Provide the (x, y) coordinate of the cell's center where the given text is located.  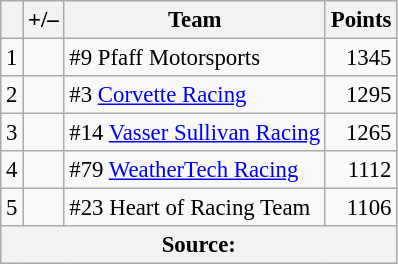
2 (12, 95)
1106 (360, 208)
Team (194, 20)
#14 Vasser Sullivan Racing (194, 133)
#23 Heart of Racing Team (194, 208)
Points (360, 20)
1112 (360, 170)
4 (12, 170)
+/– (44, 20)
3 (12, 133)
1345 (360, 58)
1295 (360, 95)
#79 WeatherTech Racing (194, 170)
#9 Pfaff Motorsports (194, 58)
5 (12, 208)
Source: (199, 245)
#3 Corvette Racing (194, 95)
1 (12, 58)
1265 (360, 133)
